Extract the [X, Y] coordinate from the center of the cell holding the provided text.  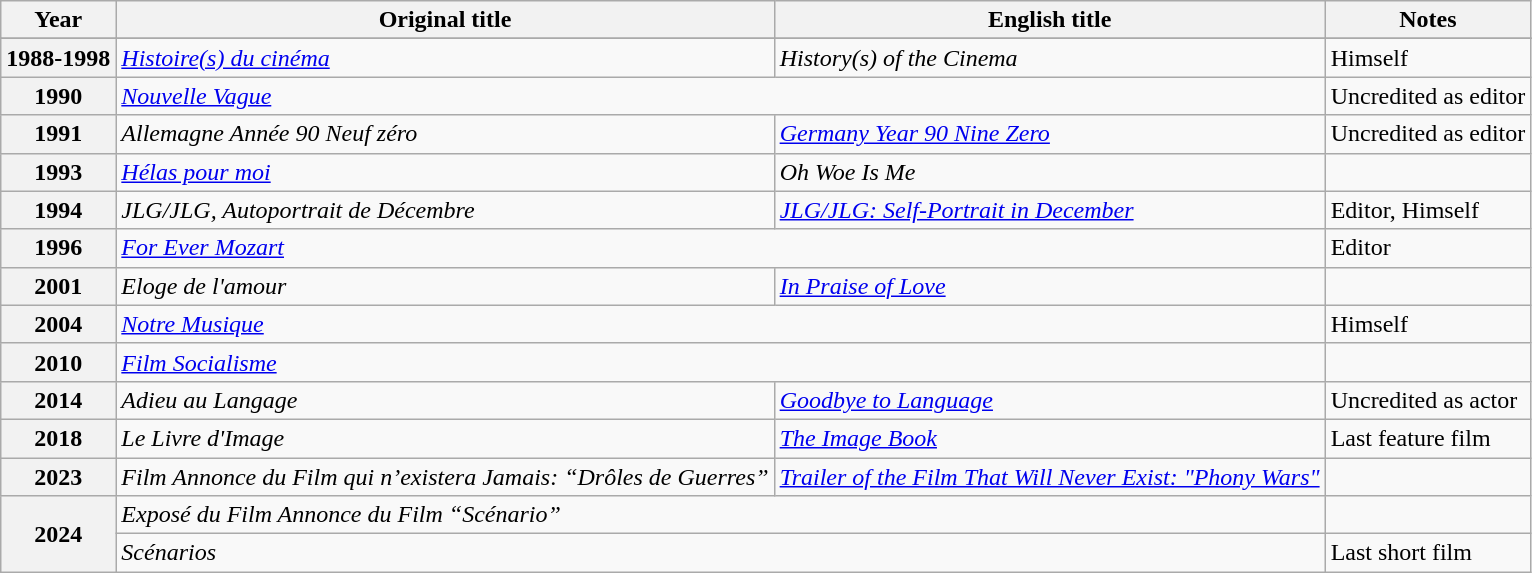
2010 [58, 362]
2024 [58, 534]
Editor, Himself [1428, 210]
Le Livre d'Image [445, 438]
Adieu au Langage [445, 400]
Editor [1428, 248]
Nouvelle Vague [720, 96]
Notes [1428, 20]
Exposé du Film Annonce du Film “Scénario” [720, 515]
1991 [58, 134]
Last short film [1428, 553]
Year [58, 20]
Film Socialisme [720, 362]
For Ever Mozart [720, 248]
2014 [58, 400]
English title [1050, 20]
Eloge de l'amour [445, 286]
Hélas pour moi [445, 172]
2023 [58, 477]
Film Annonce du Film qui n’existera Jamais: “Drôles de Guerres” [445, 477]
Germany Year 90 Nine Zero [1050, 134]
JLG/JLG: Self-Portrait in December [1050, 210]
Last feature film [1428, 438]
Original title [445, 20]
Histoire(s) du cinéma [445, 58]
1994 [58, 210]
2004 [58, 324]
Goodbye to Language [1050, 400]
Notre Musique [720, 324]
Trailer of the Film That Will Never Exist: "Phony Wars" [1050, 477]
2018 [58, 438]
The Image Book [1050, 438]
1996 [58, 248]
2001 [58, 286]
1990 [58, 96]
Scénarios [720, 553]
Allemagne Année 90 Neuf zéro [445, 134]
History(s) of the Cinema [1050, 58]
1988-1998 [58, 58]
In Praise of Love [1050, 286]
Oh Woe Is Me [1050, 172]
1993 [58, 172]
JLG/JLG, Autoportrait de Décembre [445, 210]
Uncredited as actor [1428, 400]
